Scan for the cell matching the given text and deliver its [X, Y] coordinate at center. 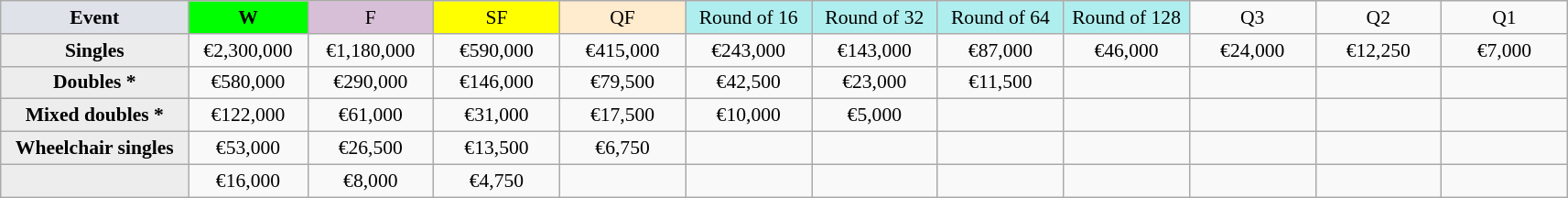
€5,000 [874, 115]
W [248, 17]
Round of 32 [874, 17]
€590,000 [497, 50]
€13,500 [497, 148]
€79,500 [622, 82]
€31,000 [497, 115]
€6,750 [622, 148]
€8,000 [371, 181]
€23,000 [874, 82]
SF [497, 17]
Mixed doubles * [95, 115]
€146,000 [497, 82]
F [371, 17]
€7,000 [1505, 50]
€42,500 [749, 82]
Doubles * [95, 82]
Wheelchair singles [95, 148]
QF [622, 17]
€143,000 [874, 50]
Round of 64 [1000, 17]
€26,500 [371, 148]
Q2 [1379, 17]
€53,000 [248, 148]
€24,000 [1252, 50]
€243,000 [749, 50]
Event [95, 17]
€12,250 [1379, 50]
€17,500 [622, 115]
Q3 [1252, 17]
Q1 [1505, 17]
€11,500 [1000, 82]
€46,000 [1127, 50]
Round of 16 [749, 17]
Singles [95, 50]
€580,000 [248, 82]
€415,000 [622, 50]
€2,300,000 [248, 50]
Round of 128 [1127, 17]
€16,000 [248, 181]
€10,000 [749, 115]
€87,000 [1000, 50]
€61,000 [371, 115]
€4,750 [497, 181]
€122,000 [248, 115]
€290,000 [371, 82]
€1,180,000 [371, 50]
